Output the (x, y) coordinate of the center of the cell containing the given text.  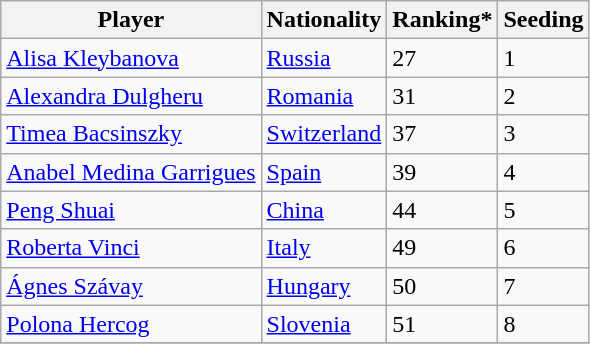
Ranking* (442, 20)
Alisa Kleybanova (131, 58)
27 (442, 58)
2 (544, 96)
Romania (324, 96)
39 (442, 172)
50 (442, 286)
37 (442, 134)
4 (544, 172)
Player (131, 20)
Russia (324, 58)
49 (442, 248)
Seeding (544, 20)
31 (442, 96)
8 (544, 324)
Alexandra Dulgheru (131, 96)
Spain (324, 172)
Hungary (324, 286)
6 (544, 248)
51 (442, 324)
China (324, 210)
5 (544, 210)
Nationality (324, 20)
44 (442, 210)
Italy (324, 248)
7 (544, 286)
Polona Hercog (131, 324)
Anabel Medina Garrigues (131, 172)
Roberta Vinci (131, 248)
Slovenia (324, 324)
Timea Bacsinszky (131, 134)
3 (544, 134)
Switzerland (324, 134)
1 (544, 58)
Ágnes Szávay (131, 286)
Peng Shuai (131, 210)
